Capture the cell that displays the provided text and extract its (x, y) central coordinate. 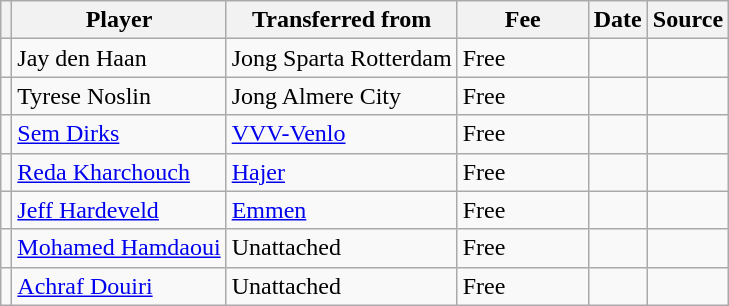
Jeff Hardeveld (119, 210)
Hajer (342, 172)
Fee (522, 20)
Reda Kharchouch (119, 172)
Emmen (342, 210)
Sem Dirks (119, 134)
Source (688, 20)
Transferred from (342, 20)
Mohamed Hamdaoui (119, 248)
VVV-Venlo (342, 134)
Jay den Haan (119, 58)
Player (119, 20)
Tyrese Noslin (119, 96)
Jong Sparta Rotterdam (342, 58)
Jong Almere City (342, 96)
Achraf Douiri (119, 286)
Date (618, 20)
